Output the [X, Y] coordinate of the center of the cell containing the given text.  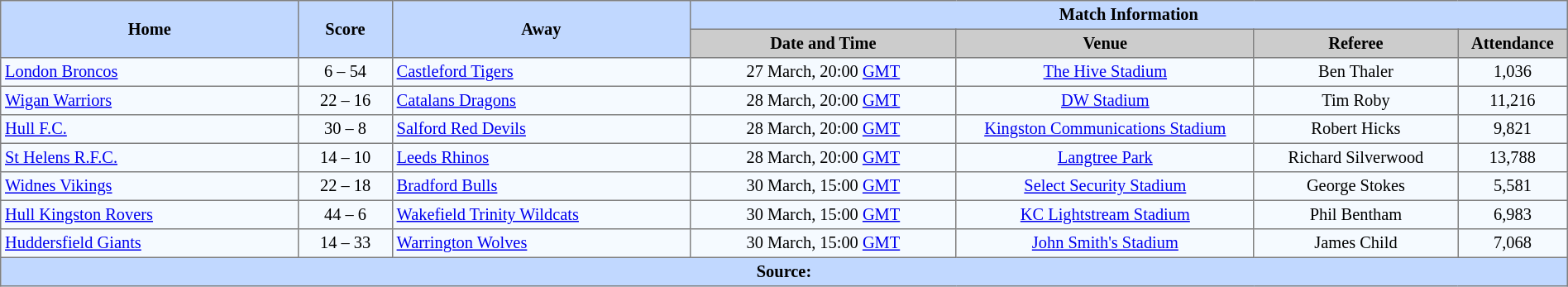
KC Lightstream Stadium [1105, 214]
Langtree Park [1105, 157]
Warrington Wolves [541, 243]
14 – 10 [346, 157]
5,581 [1513, 186]
Match Information [1128, 15]
9,821 [1513, 129]
Away [541, 30]
Widnes Vikings [150, 186]
Castleford Tigers [541, 72]
7,068 [1513, 243]
George Stokes [1355, 186]
Huddersfield Giants [150, 243]
6,983 [1513, 214]
Ben Thaler [1355, 72]
22 – 16 [346, 100]
London Broncos [150, 72]
Date and Time [823, 43]
The Hive Stadium [1105, 72]
Wakefield Trinity Wildcats [541, 214]
Richard Silverwood [1355, 157]
11,216 [1513, 100]
James Child [1355, 243]
John Smith's Stadium [1105, 243]
13,788 [1513, 157]
Catalans Dragons [541, 100]
30 – 8 [346, 129]
6 – 54 [346, 72]
Referee [1355, 43]
Select Security Stadium [1105, 186]
Tim Roby [1355, 100]
22 – 18 [346, 186]
1,036 [1513, 72]
St Helens R.F.C. [150, 157]
Robert Hicks [1355, 129]
Attendance [1513, 43]
27 March, 20:00 GMT [823, 72]
Hull Kingston Rovers [150, 214]
Wigan Warriors [150, 100]
Kingston Communications Stadium [1105, 129]
Bradford Bulls [541, 186]
Phil Bentham [1355, 214]
Source: [784, 271]
DW Stadium [1105, 100]
14 – 33 [346, 243]
Home [150, 30]
Venue [1105, 43]
Hull F.C. [150, 129]
44 – 6 [346, 214]
Leeds Rhinos [541, 157]
Salford Red Devils [541, 129]
Score [346, 30]
